Find where the given text appears and provide that cell's center as (X, Y) coordinate. 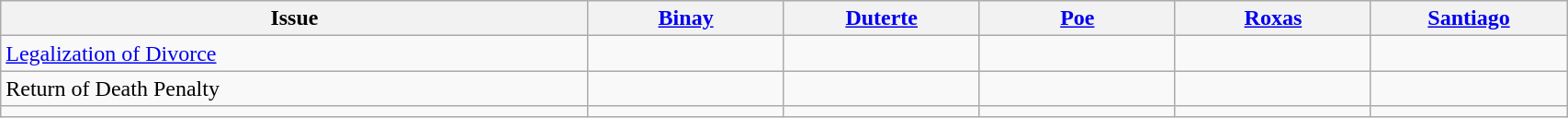
Binay (685, 18)
Santiago (1468, 18)
Legalization of Divorce (294, 53)
Return of Death Penalty (294, 88)
Poe (1077, 18)
Issue (294, 18)
Roxas (1273, 18)
Duterte (882, 18)
